Locate the cell with the specified text and output its [X, Y] center coordinate. 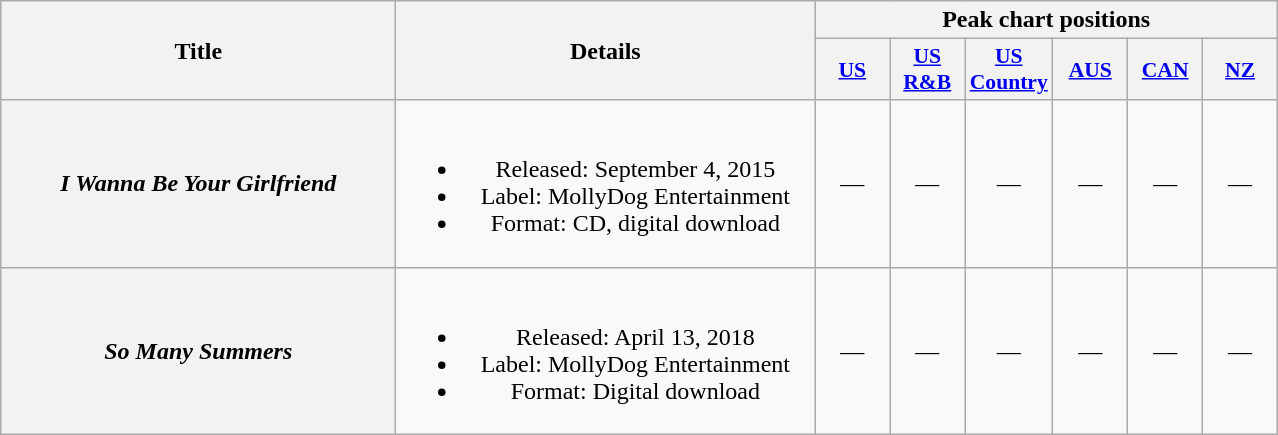
I Wanna Be Your Girlfriend [198, 184]
Released: April 13, 2018Label: MollyDog EntertainmentFormat: Digital download [606, 350]
Title [198, 50]
US [852, 70]
US R&B [928, 70]
Peak chart positions [1046, 20]
CAN [1166, 70]
AUS [1090, 70]
US Country [1009, 70]
So Many Summers [198, 350]
Details [606, 50]
NZ [1240, 70]
Released: September 4, 2015Label: MollyDog EntertainmentFormat: CD, digital download [606, 184]
